From the cell containing the given text, extract its center point as [x, y] coordinate. 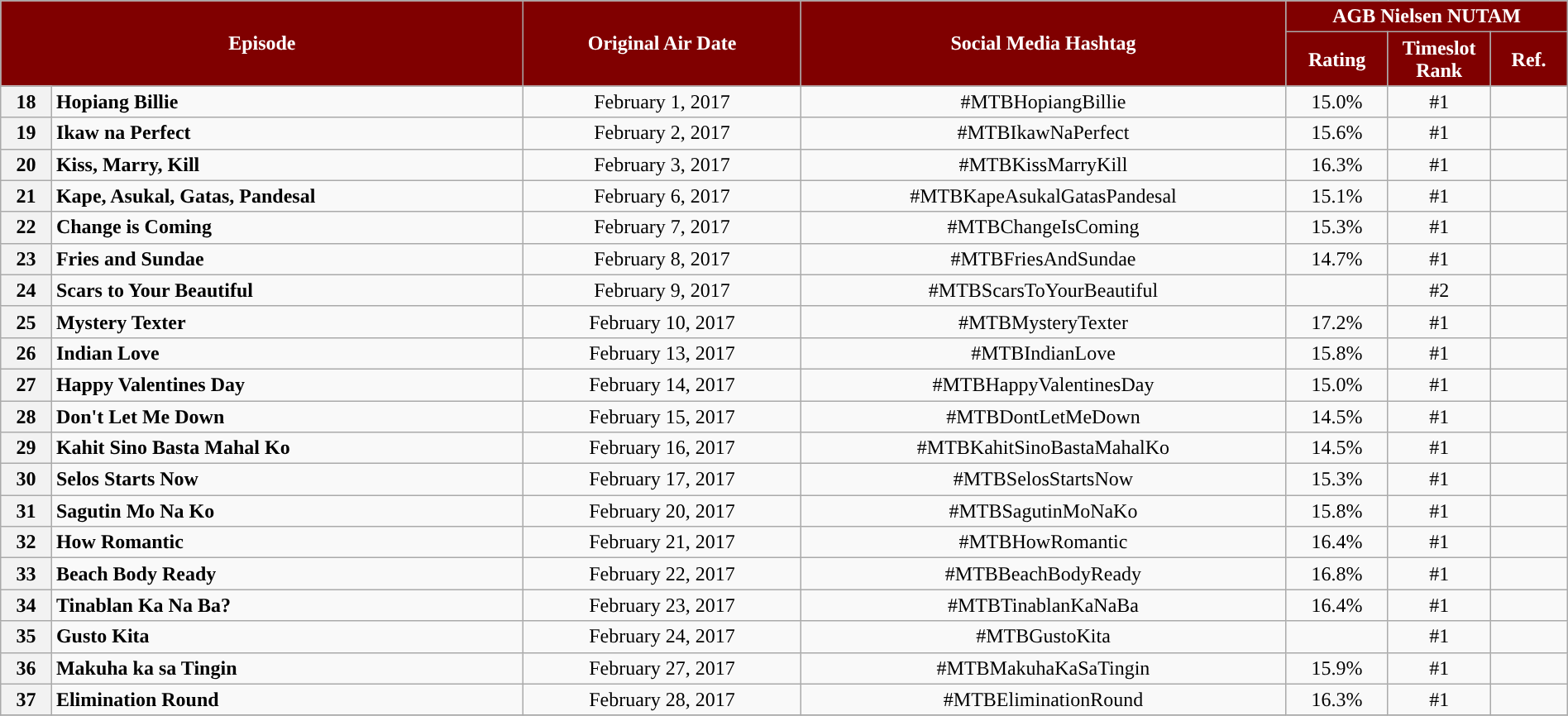
February 6, 2017 [662, 196]
February 8, 2017 [662, 259]
23 [26, 259]
February 1, 2017 [662, 102]
February 16, 2017 [662, 448]
#MTBSelosStartsNow [1044, 480]
Rating [1337, 60]
February 28, 2017 [662, 699]
21 [26, 196]
27 [26, 384]
Kiss, Marry, Kill [288, 165]
Original Air Date [662, 43]
February 27, 2017 [662, 668]
15.6% [1337, 133]
35 [26, 637]
Fries and Sundae [288, 259]
February 7, 2017 [662, 227]
February 10, 2017 [662, 322]
AGB Nielsen NUTAM [1427, 17]
#MTBGustoKita [1044, 637]
#MTBKapeAsukalGatasPandesal [1044, 196]
16.8% [1337, 574]
17.2% [1337, 322]
15.9% [1337, 668]
February 15, 2017 [662, 416]
28 [26, 416]
TimeslotRank [1439, 60]
18 [26, 102]
Kape, Asukal, Gatas, Pandesal [288, 196]
Social Media Hashtag [1044, 43]
#MTBMysteryTexter [1044, 322]
February 13, 2017 [662, 353]
20 [26, 165]
15.1% [1337, 196]
February 14, 2017 [662, 384]
February 3, 2017 [662, 165]
#MTBKahitSinoBastaMahalKo [1044, 448]
#MTBKissMarryKill [1044, 165]
#MTBBeachBodyReady [1044, 574]
31 [26, 511]
Mystery Texter [288, 322]
Elimination Round [288, 699]
24 [26, 290]
February 20, 2017 [662, 511]
#MTBHappyValentinesDay [1044, 384]
34 [26, 605]
26 [26, 353]
Gusto Kita [288, 637]
How Romantic [288, 542]
#MTBFriesAndSundae [1044, 259]
Ikaw na Perfect [288, 133]
Kahit Sino Basta Mahal Ko [288, 448]
25 [26, 322]
Indian Love [288, 353]
#MTBHopiangBillie [1044, 102]
19 [26, 133]
Don't Let Me Down [288, 416]
33 [26, 574]
#MTBSagutinMoNaKo [1044, 511]
Happy Valentines Day [288, 384]
30 [26, 480]
#MTBTinablanKaNaBa [1044, 605]
Selos Starts Now [288, 480]
#MTBMakuhaKaSaTingin [1044, 668]
37 [26, 699]
#2 [1439, 290]
Ref. [1528, 60]
February 22, 2017 [662, 574]
22 [26, 227]
14.7% [1337, 259]
#MTBIndianLove [1044, 353]
February 9, 2017 [662, 290]
#MTBScarsToYourBeautiful [1044, 290]
#MTBChangeIsComing [1044, 227]
February 2, 2017 [662, 133]
Scars to Your Beautiful [288, 290]
29 [26, 448]
36 [26, 668]
February 24, 2017 [662, 637]
Makuha ka sa Tingin [288, 668]
#MTBEliminationRound [1044, 699]
#MTBIkawNaPerfect [1044, 133]
Hopiang Billie [288, 102]
Tinablan Ka Na Ba? [288, 605]
February 21, 2017 [662, 542]
#MTBHowRomantic [1044, 542]
Episode [262, 43]
Beach Body Ready [288, 574]
Change is Coming [288, 227]
#MTBDontLetMeDown [1044, 416]
Sagutin Mo Na Ko [288, 511]
32 [26, 542]
February 23, 2017 [662, 605]
February 17, 2017 [662, 480]
